Return the [X, Y] coordinate for the center point of the cell that contains the specified text.  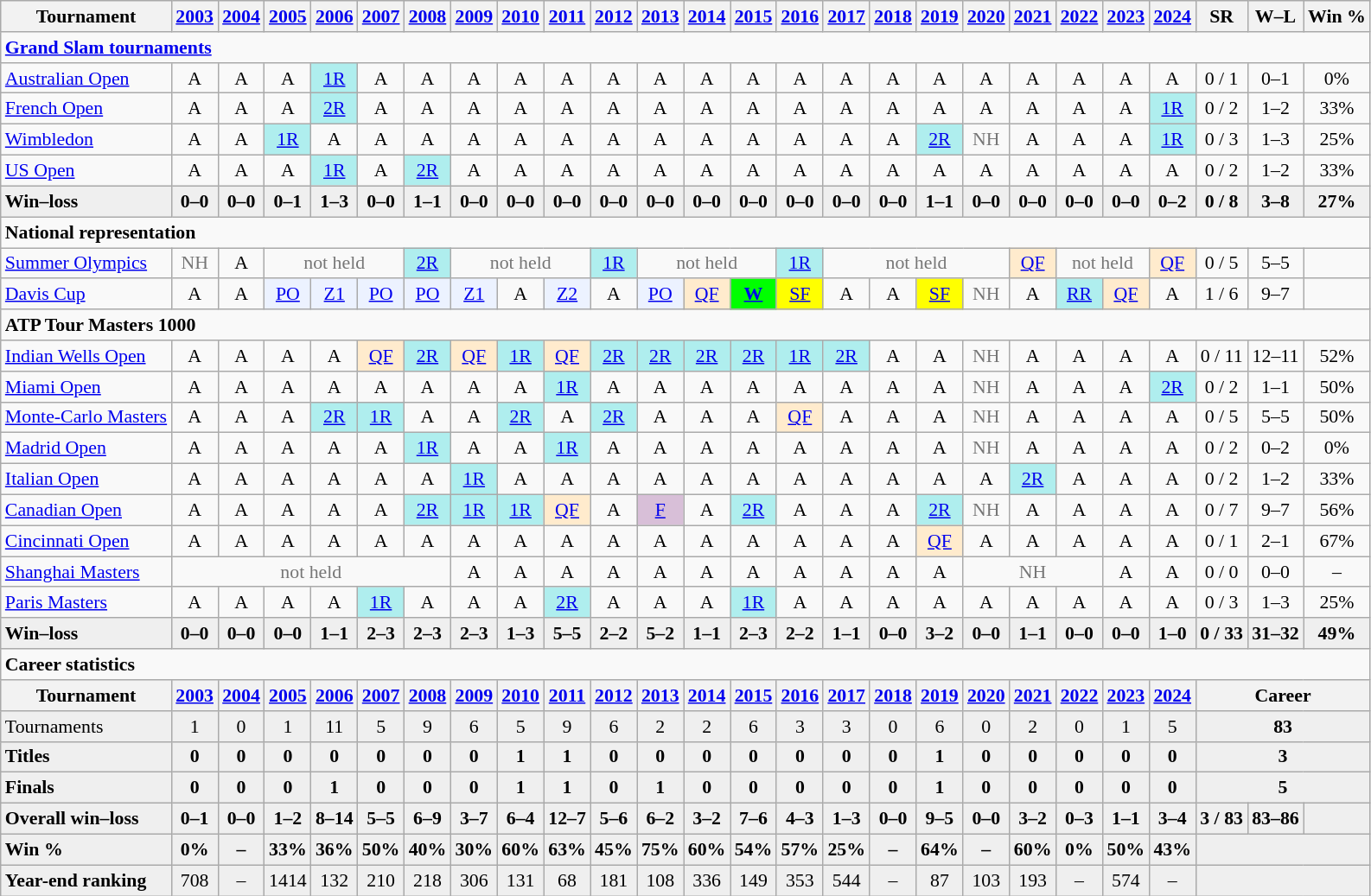
National representation [685, 232]
181 [614, 880]
83 [1283, 726]
83–86 [1276, 818]
Titles [86, 757]
43% [1172, 849]
0 / 0 [1221, 571]
US Open [86, 170]
336 [707, 880]
131 [520, 880]
ATP Tour Masters 1000 [685, 324]
Madrid Open [86, 448]
5–6 [614, 818]
Year-end ranking [86, 880]
52% [1336, 355]
75% [660, 849]
67% [1336, 541]
Miami Open [86, 386]
SR [1221, 16]
1–0 [1172, 633]
56% [1336, 510]
57% [800, 849]
7–6 [754, 818]
3–7 [474, 818]
193 [1033, 880]
6–2 [660, 818]
Tournaments [86, 726]
Wimbledon [86, 139]
0–3 [1080, 818]
4–3 [800, 818]
0 / 33 [1221, 633]
49% [1336, 633]
Monte-Carlo Masters [86, 417]
12–11 [1276, 355]
Career statistics [685, 664]
Indian Wells Open [86, 355]
Australian Open [86, 78]
9–5 [940, 818]
3–4 [1172, 818]
6–9 [428, 818]
31–32 [1276, 633]
F [660, 510]
40% [428, 849]
45% [614, 849]
149 [754, 880]
0 / 8 [1221, 201]
RR [1080, 294]
5–2 [660, 633]
Career [1283, 695]
Overall win–loss [86, 818]
2–1 [1276, 541]
Grand Slam tournaments [685, 47]
11 [335, 726]
574 [1125, 880]
12–7 [567, 818]
Davis Cup [86, 294]
68 [567, 880]
54% [754, 849]
0 / 11 [1221, 355]
132 [335, 880]
0 / 7 [1221, 510]
Cincinnati Open [86, 541]
87 [940, 880]
353 [800, 880]
544 [846, 880]
6–4 [520, 818]
306 [474, 880]
1414 [288, 880]
64% [940, 849]
103 [986, 880]
Finals [86, 787]
Z2 [567, 294]
63% [567, 849]
3–8 [1276, 201]
210 [381, 880]
218 [428, 880]
Shanghai Masters [86, 571]
1 / 6 [1221, 294]
W [754, 294]
8–14 [335, 818]
3 / 83 [1221, 818]
708 [194, 880]
Summer Olympics [86, 263]
W–L [1276, 16]
French Open [86, 108]
108 [660, 880]
30% [474, 849]
Paris Masters [86, 602]
Canadian Open [86, 510]
36% [335, 849]
Italian Open [86, 479]
27% [1336, 201]
